Search for the cell housing the specified text and yield its (x, y) center coordinate. 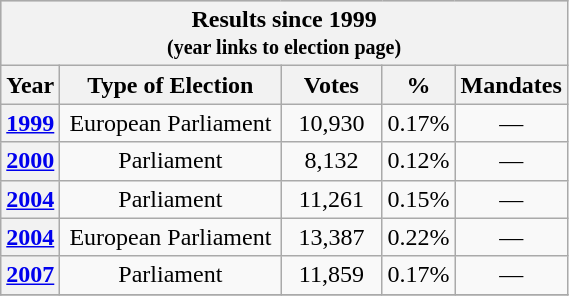
2007 (30, 275)
Year (30, 85)
2000 (30, 161)
Type of Election (170, 85)
Votes (332, 85)
% (418, 85)
11,859 (332, 275)
0.12% (418, 161)
11,261 (332, 199)
Results since 1999(year links to election page) (284, 34)
10,930 (332, 123)
8,132 (332, 161)
1999 (30, 123)
0.22% (418, 237)
0.15% (418, 199)
13,387 (332, 237)
Mandates (511, 85)
